Detect which cell encompasses the target text, then output its [X, Y] center coordinate. 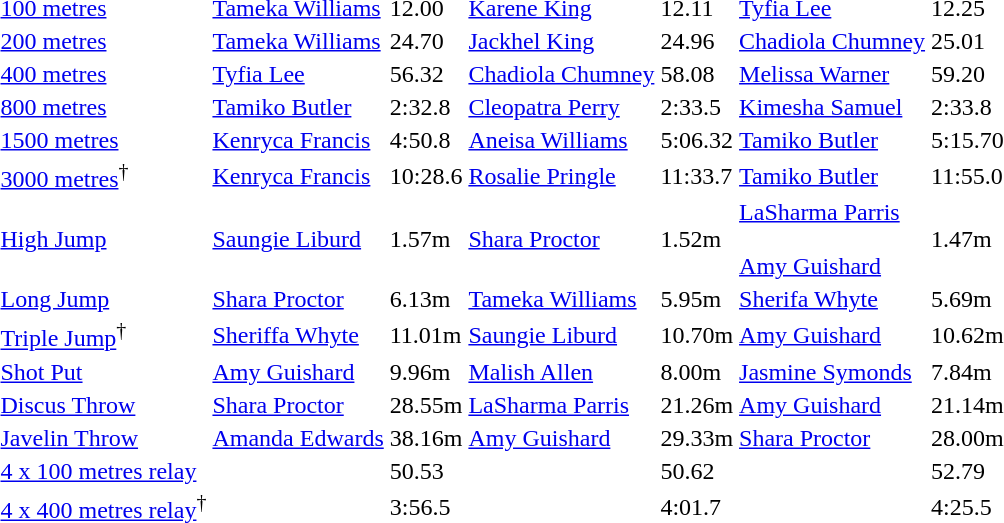
Rosalie Pringle [562, 176]
58.08 [697, 74]
Kimesha Samuel [832, 107]
24.96 [697, 41]
Sheriffa Whyte [298, 335]
50.62 [697, 471]
29.33m [697, 438]
Melissa Warner [832, 74]
2:33.5 [697, 107]
LaSharma Parris Amy Guishard [832, 239]
4:50.8 [426, 140]
2:32.8 [426, 107]
10:28.6 [426, 176]
11.01m [426, 335]
24.70 [426, 41]
28.55m [426, 405]
Jackhel King [562, 41]
1.52m [697, 239]
5:06.32 [697, 140]
Jasmine Symonds [832, 372]
9.96m [426, 372]
Cleopatra Perry [562, 107]
6.13m [426, 299]
1.57m [426, 239]
56.32 [426, 74]
11:33.7 [697, 176]
Aneisa Williams [562, 140]
10.70m [697, 335]
Amanda Edwards [298, 438]
5.95m [697, 299]
50.53 [426, 471]
LaSharma Parris [562, 405]
38.16m [426, 438]
8.00m [697, 372]
21.26m [697, 405]
Sherifa Whyte [832, 299]
Malish Allen [562, 372]
Tyfia Lee [298, 74]
